Identify which cell holds the provided text, then report its [x, y] central coordinate. 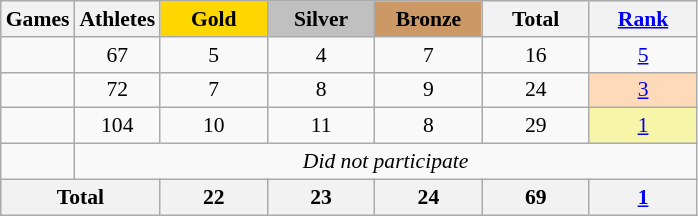
Rank [642, 19]
22 [214, 197]
Bronze [428, 19]
Silver [320, 19]
Gold [214, 19]
104 [117, 126]
67 [117, 55]
3 [642, 90]
23 [320, 197]
4 [320, 55]
11 [320, 126]
16 [536, 55]
9 [428, 90]
10 [214, 126]
Games [38, 19]
Athletes [117, 19]
Did not participate [385, 162]
69 [536, 197]
29 [536, 126]
72 [117, 90]
